From the cell containing the given text, extract its center point as (X, Y) coordinate. 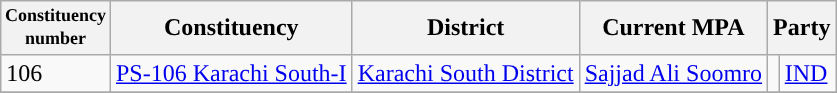
Constituency (231, 28)
106 (56, 73)
Current MPA (673, 28)
IND (808, 73)
District (466, 28)
Constituency number (56, 28)
PS-106 Karachi South-I (231, 73)
Party (802, 28)
Karachi South District (466, 73)
Sajjad Ali Soomro (673, 73)
